Return the [x, y] coordinate for the center point of the cell that contains the specified text.  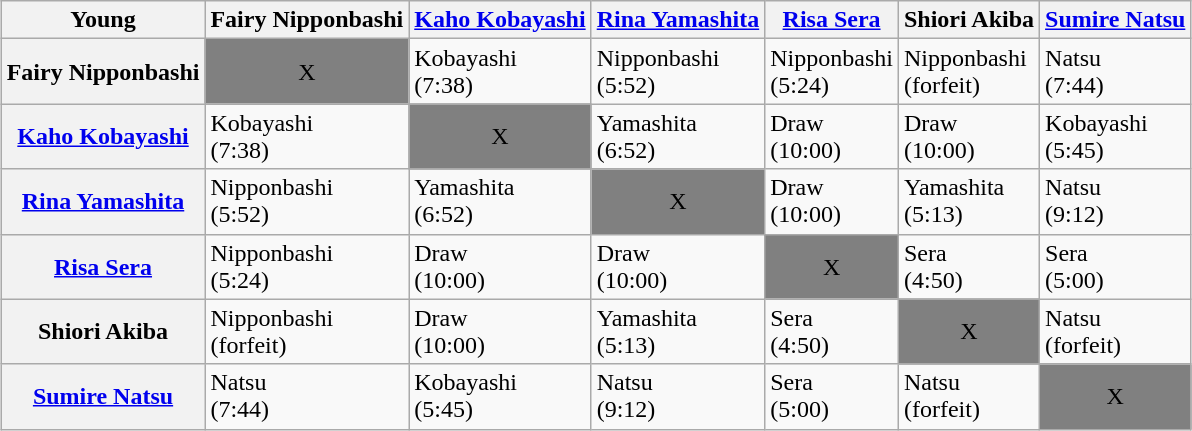
Young [103, 20]
